Identify which cell holds the provided text, then report its [X, Y] central coordinate. 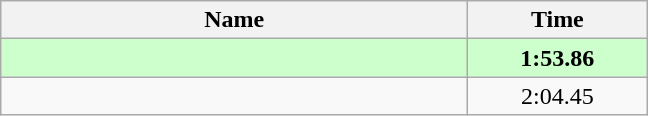
Name [234, 20]
1:53.86 [558, 58]
2:04.45 [558, 96]
Time [558, 20]
